Search for the cell housing the specified text and yield its [x, y] center coordinate. 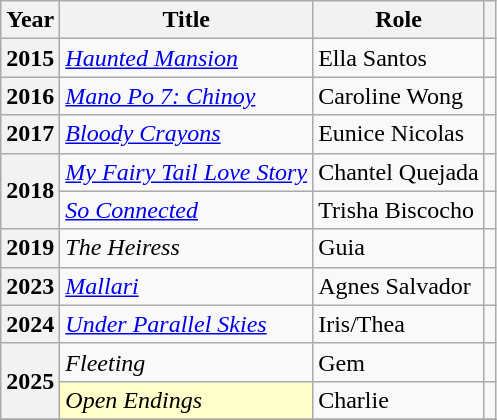
So Connected [186, 210]
2015 [30, 58]
Title [186, 20]
Bloody Crayons [186, 134]
2024 [30, 324]
2016 [30, 96]
Mano Po 7: Chinoy [186, 96]
Role [399, 20]
Iris/Thea [399, 324]
The Heiress [186, 248]
Chantel Quejada [399, 172]
Charlie [399, 400]
Gem [399, 362]
Guia [399, 248]
Eunice Nicolas [399, 134]
2017 [30, 134]
Haunted Mansion [186, 58]
Caroline Wong [399, 96]
Ella Santos [399, 58]
Fleeting [186, 362]
2025 [30, 381]
Year [30, 20]
2019 [30, 248]
2018 [30, 191]
Open Endings [186, 400]
My Fairy Tail Love Story [186, 172]
Agnes Salvador [399, 286]
Mallari [186, 286]
2023 [30, 286]
Trisha Biscocho [399, 210]
Under Parallel Skies [186, 324]
